Scan for the cell matching the given text and deliver its [X, Y] coordinate at center. 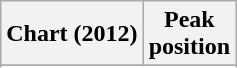
Peakposition [189, 34]
Chart (2012) [72, 34]
